Provide the (x, y) coordinate of the cell's center where the given text is located.  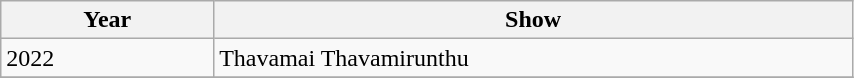
Thavamai Thavamirunthu (534, 58)
Year (108, 20)
Show (534, 20)
2022 (108, 58)
